Extract the (x, y) coordinate from the center of the cell holding the provided text.  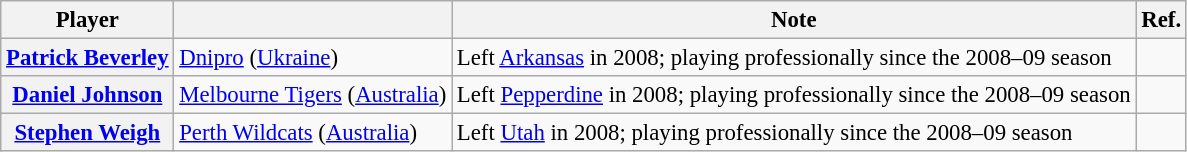
Player (88, 20)
Dnipro (Ukraine) (313, 58)
Left Pepperdine in 2008; playing professionally since the 2008–09 season (794, 95)
Melbourne Tigers (Australia) (313, 95)
Daniel Johnson (88, 95)
Note (794, 20)
Stephen Weigh (88, 133)
Left Arkansas in 2008; playing professionally since the 2008–09 season (794, 58)
Perth Wildcats (Australia) (313, 133)
Left Utah in 2008; playing professionally since the 2008–09 season (794, 133)
Patrick Beverley (88, 58)
Ref. (1161, 20)
